Search for the cell housing the specified text and yield its (X, Y) center coordinate. 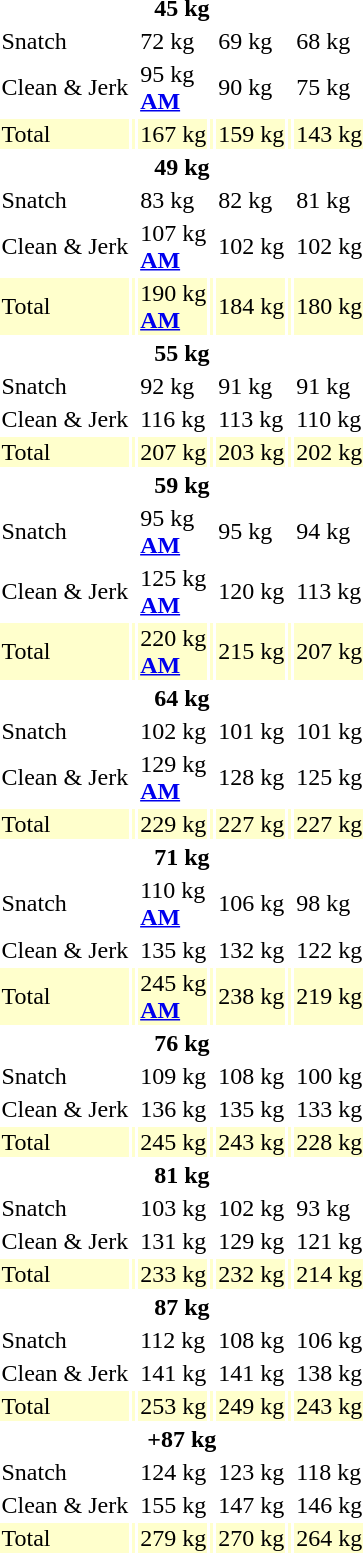
113 kg (252, 419)
124 kg (174, 1472)
147 kg (252, 1505)
203 kg (252, 452)
107 kgAM (174, 246)
90 kg (252, 88)
229 kg (174, 824)
245 kgAM (174, 996)
116 kg (174, 419)
245 kg (174, 1142)
253 kg (174, 1406)
243 kg (252, 1142)
103 kg (174, 1208)
106 kg (252, 904)
238 kg (252, 996)
155 kg (174, 1505)
69 kg (252, 41)
112 kg (174, 1340)
167 kg (174, 134)
110 kgAM (174, 904)
232 kg (252, 1274)
279 kg (174, 1538)
131 kg (174, 1241)
129 kgAM (174, 778)
92 kg (174, 386)
82 kg (252, 200)
95 kg (252, 532)
101 kg (252, 731)
136 kg (174, 1109)
83 kg (174, 200)
207 kg (174, 452)
128 kg (252, 778)
109 kg (174, 1076)
125 kgAM (174, 592)
72 kg (174, 41)
123 kg (252, 1472)
91 kg (252, 386)
215 kg (252, 652)
249 kg (252, 1406)
270 kg (252, 1538)
120 kg (252, 592)
159 kg (252, 134)
129 kg (252, 1241)
220 kgAM (174, 652)
190 kgAM (174, 306)
233 kg (174, 1274)
227 kg (252, 824)
184 kg (252, 306)
132 kg (252, 950)
